Scan for the cell matching the given text and deliver its (x, y) coordinate at center. 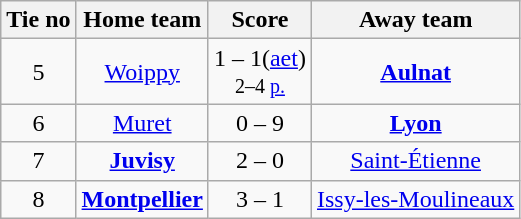
Montpellier (142, 199)
1 – 1(aet)2–4 p. (260, 72)
Woippy (142, 72)
7 (38, 161)
Tie no (38, 20)
Lyon (415, 123)
Muret (142, 123)
Away team (415, 20)
2 – 0 (260, 161)
8 (38, 199)
0 – 9 (260, 123)
5 (38, 72)
Juvisy (142, 161)
6 (38, 123)
Home team (142, 20)
Saint-Étienne (415, 161)
Issy-les-Moulineaux (415, 199)
Score (260, 20)
3 – 1 (260, 199)
Aulnat (415, 72)
